Scan for the cell matching the given text and deliver its (x, y) coordinate at center. 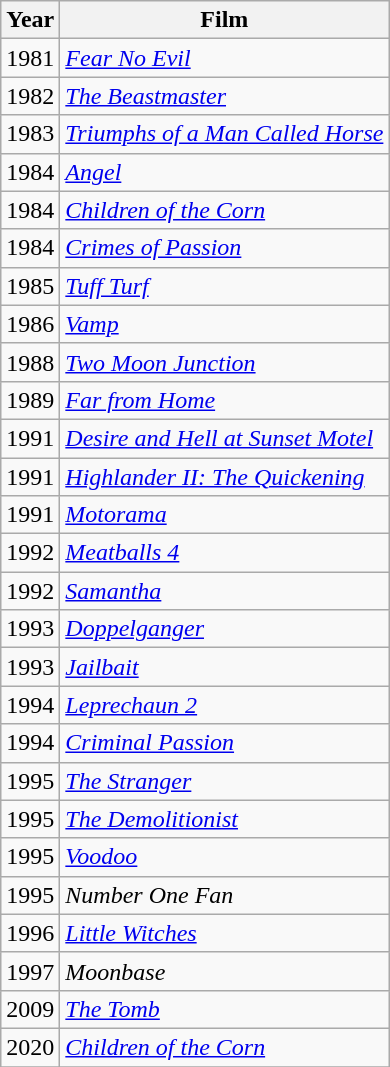
Fear No Evil (224, 58)
Tuff Turf (224, 286)
Crimes of Passion (224, 248)
Highlander II: The Quickening (224, 477)
Angel (224, 172)
Jailbait (224, 667)
1985 (30, 286)
The Demolitionist (224, 819)
1997 (30, 971)
Voodoo (224, 857)
The Beastmaster (224, 96)
The Tomb (224, 1009)
1981 (30, 58)
Vamp (224, 324)
Far from Home (224, 400)
Meatballs 4 (224, 553)
Leprechaun 2 (224, 705)
Year (30, 20)
Desire and Hell at Sunset Motel (224, 438)
Two Moon Junction (224, 362)
2009 (30, 1009)
Motorama (224, 515)
Doppelganger (224, 629)
The Stranger (224, 781)
1996 (30, 933)
1983 (30, 134)
Little Witches (224, 933)
1988 (30, 362)
2020 (30, 1047)
Criminal Passion (224, 743)
1986 (30, 324)
Samantha (224, 591)
Triumphs of a Man Called Horse (224, 134)
Number One Fan (224, 895)
1982 (30, 96)
Moonbase (224, 971)
1989 (30, 400)
Film (224, 20)
